Locate the cell with the specified text and output its [x, y] center coordinate. 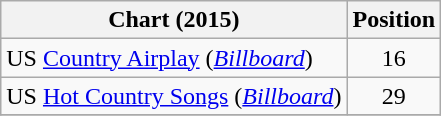
Chart (2015) [174, 20]
29 [394, 96]
Position [394, 20]
US Country Airplay (Billboard) [174, 58]
16 [394, 58]
US Hot Country Songs (Billboard) [174, 96]
